Capture the cell that displays the provided text and extract its [X, Y] central coordinate. 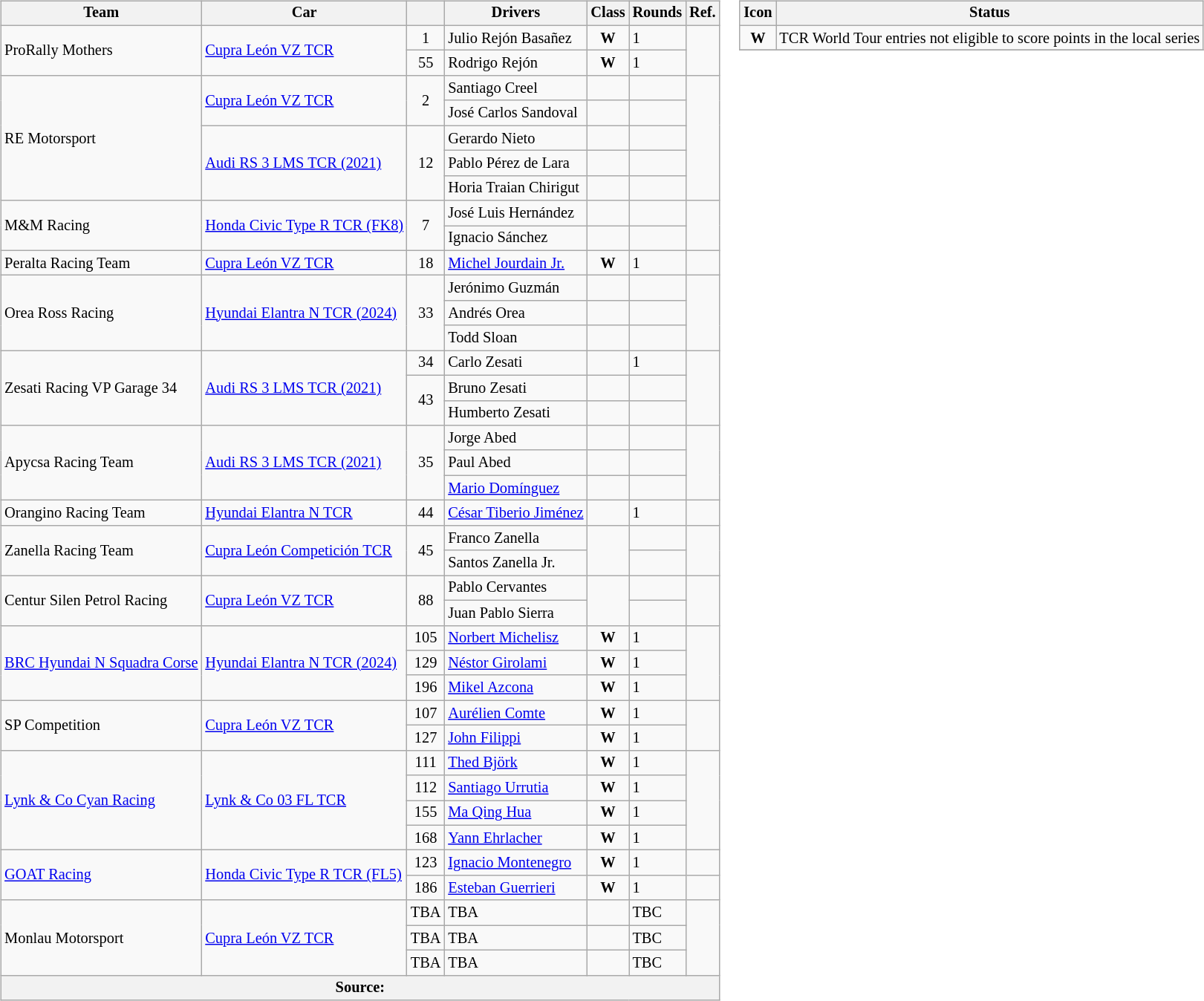
155 [426, 813]
Ma Qing Hua [515, 813]
196 [426, 688]
Paul Abed [515, 463]
TCR World Tour entries not eligible to score points in the local series [989, 38]
Jorge Abed [515, 438]
2 [426, 101]
Orangino Racing Team [101, 513]
Mikel Azcona [515, 688]
Lynk & Co Cyan Racing [101, 801]
ProRally Mothers [101, 50]
105 [426, 638]
123 [426, 863]
127 [426, 738]
Gerardo Nieto [515, 138]
SP Competition [101, 725]
7 [426, 226]
55 [426, 63]
107 [426, 713]
Orea Ross Racing [101, 313]
Centur Silen Petrol Racing [101, 600]
GOAT Racing [101, 875]
168 [426, 838]
12 [426, 163]
Peralta Racing Team [101, 263]
Santiago Creel [515, 88]
Esteban Guerrieri [515, 888]
Cupra León Competición TCR [305, 550]
Rounds [658, 13]
Class [608, 13]
Bruno Zesati [515, 388]
José Luis Hernández [515, 213]
Yann Ehrlacher [515, 838]
35 [426, 463]
88 [426, 600]
44 [426, 513]
Ref. [703, 13]
Monlau Motorsport [101, 937]
Pablo Cervantes [515, 588]
Icon [758, 13]
18 [426, 263]
45 [426, 550]
Carlo Zesati [515, 363]
Todd Sloan [515, 338]
Pablo Pérez de Lara [515, 163]
M&M Racing [101, 226]
112 [426, 788]
Santos Zanella Jr. [515, 563]
Julio Rejón Basañez [515, 38]
Honda Civic Type R TCR (FL5) [305, 875]
Hyundai Elantra N TCR [305, 513]
José Carlos Sandoval [515, 113]
RE Motorsport [101, 138]
César Tiberio Jiménez [515, 513]
Car [305, 13]
Team [101, 13]
34 [426, 363]
Thed Björk [515, 763]
129 [426, 663]
Juan Pablo Sierra [515, 613]
Michel Jourdain Jr. [515, 263]
Status [989, 13]
Andrés Orea [515, 313]
43 [426, 400]
Ignacio Sánchez [515, 238]
Santiago Urrutia [515, 788]
Néstor Girolami [515, 663]
Zesati Racing VP Garage 34 [101, 388]
Zanella Racing Team [101, 550]
Lynk & Co 03 FL TCR [305, 801]
Norbert Michelisz [515, 638]
Jerónimo Guzmán [515, 288]
Apycsa Racing Team [101, 463]
Honda Civic Type R TCR (FK8) [305, 226]
111 [426, 763]
Ignacio Montenegro [515, 863]
John Filippi [515, 738]
186 [426, 888]
Mario Domínguez [515, 488]
Humberto Zesati [515, 413]
Rodrigo Rejón [515, 63]
Aurélien Comte [515, 713]
Drivers [515, 13]
Horia Traian Chirigut [515, 188]
Franco Zanella [515, 538]
33 [426, 313]
BRC Hyundai N Squadra Corse [101, 662]
Source: [359, 988]
